Return the (x, y) coordinate for the center point of the cell that contains the specified text.  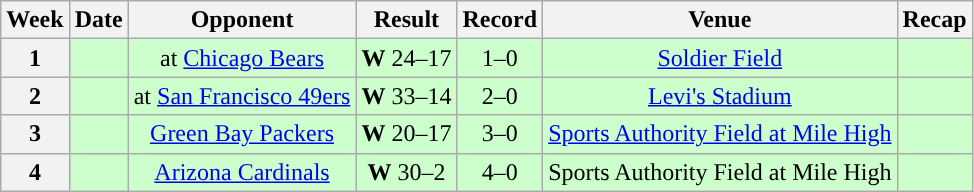
Recap (934, 20)
Venue (720, 20)
4–0 (500, 172)
Levi's Stadium (720, 96)
1–0 (500, 58)
W 33–14 (406, 96)
W 20–17 (406, 134)
Result (406, 20)
Green Bay Packers (242, 134)
3 (35, 134)
Date (98, 20)
Arizona Cardinals (242, 172)
4 (35, 172)
at San Francisco 49ers (242, 96)
Opponent (242, 20)
Soldier Field (720, 58)
at Chicago Bears (242, 58)
Record (500, 20)
Week (35, 20)
W 30–2 (406, 172)
2–0 (500, 96)
W 24–17 (406, 58)
3–0 (500, 134)
1 (35, 58)
2 (35, 96)
